For the text-containing cell, return its midpoint in [X, Y] coordinate format. 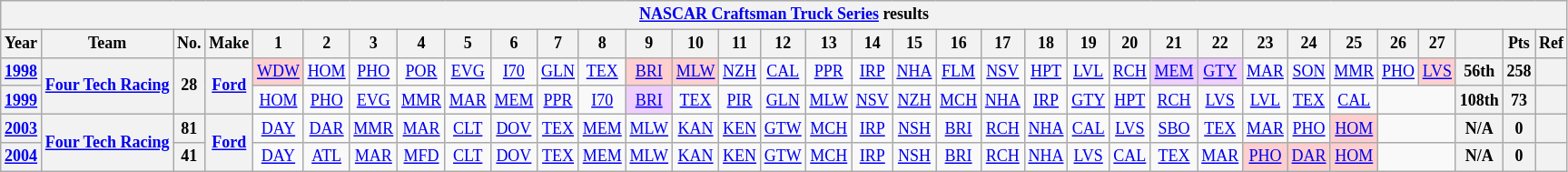
1 [279, 44]
SBO [1174, 127]
6 [514, 44]
MFD [421, 157]
22 [1220, 44]
18 [1046, 44]
Year [22, 44]
4 [421, 44]
FLM [959, 71]
2 [327, 44]
2004 [22, 157]
15 [914, 44]
POR [421, 71]
14 [872, 44]
108th [1479, 100]
Make [229, 44]
Ref [1552, 44]
12 [783, 44]
3 [374, 44]
2003 [22, 127]
7 [558, 44]
9 [648, 44]
26 [1398, 44]
258 [1519, 71]
81 [189, 127]
WDW [279, 71]
Team [107, 44]
73 [1519, 100]
1998 [22, 71]
41 [189, 157]
No. [189, 44]
21 [1174, 44]
28 [189, 86]
16 [959, 44]
20 [1129, 44]
11 [740, 44]
56th [1479, 71]
8 [602, 44]
SON [1309, 71]
5 [468, 44]
PIR [740, 100]
1999 [22, 100]
NASCAR Craftsman Truck Series results [784, 15]
10 [695, 44]
19 [1089, 44]
17 [1002, 44]
24 [1309, 44]
13 [828, 44]
25 [1355, 44]
Pts [1519, 44]
27 [1436, 44]
23 [1266, 44]
ATL [327, 157]
